Extract the [x, y] coordinate from the center of the cell holding the provided text.  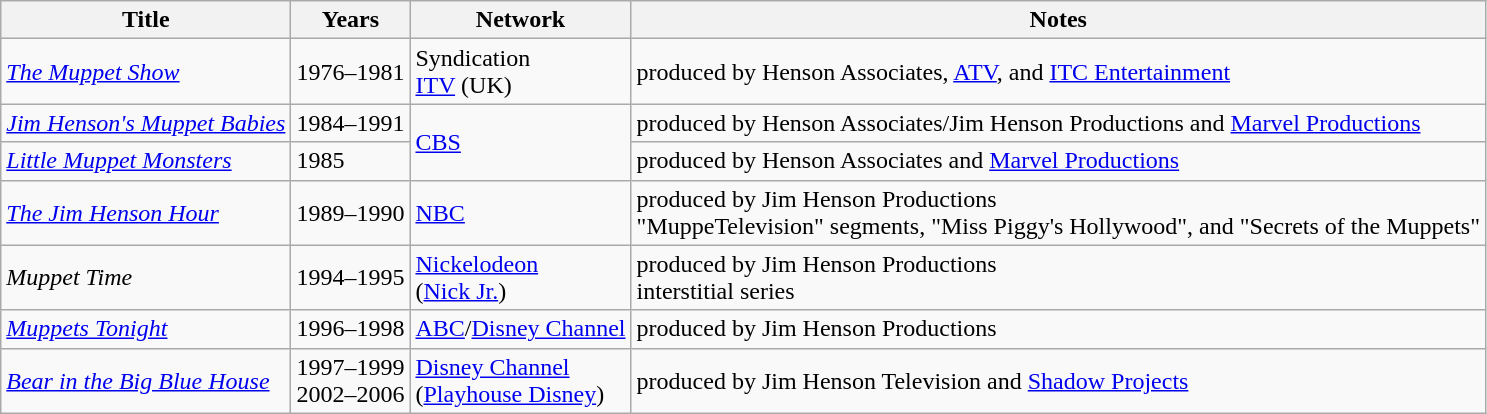
NBC [520, 212]
Disney Channel(Playhouse Disney) [520, 380]
produced by Jim Henson Productionsinterstitial series [1058, 278]
Little Muppet Monsters [146, 161]
The Muppet Show [146, 72]
SyndicationITV (UK) [520, 72]
produced by Henson Associates, ATV, and ITC Entertainment [1058, 72]
1989–1990 [350, 212]
Jim Henson's Muppet Babies [146, 123]
1985 [350, 161]
1994–1995 [350, 278]
CBS [520, 142]
produced by Henson Associates/Jim Henson Productions and Marvel Productions [1058, 123]
1984–1991 [350, 123]
Bear in the Big Blue House [146, 380]
Muppets Tonight [146, 329]
produced by Jim Henson Productions"MuppeTelevision" segments, "Miss Piggy's Hollywood", and "Secrets of the Muppets" [1058, 212]
ABC/Disney Channel [520, 329]
Notes [1058, 20]
Years [350, 20]
Title [146, 20]
produced by Jim Henson Television and Shadow Projects [1058, 380]
produced by Jim Henson Productions [1058, 329]
produced by Henson Associates and Marvel Productions [1058, 161]
1976–1981 [350, 72]
Network [520, 20]
The Jim Henson Hour [146, 212]
Nickelodeon(Nick Jr.) [520, 278]
1996–1998 [350, 329]
1997–19992002–2006 [350, 380]
Muppet Time [146, 278]
